Return [x, y] of the center of cell containing provided text 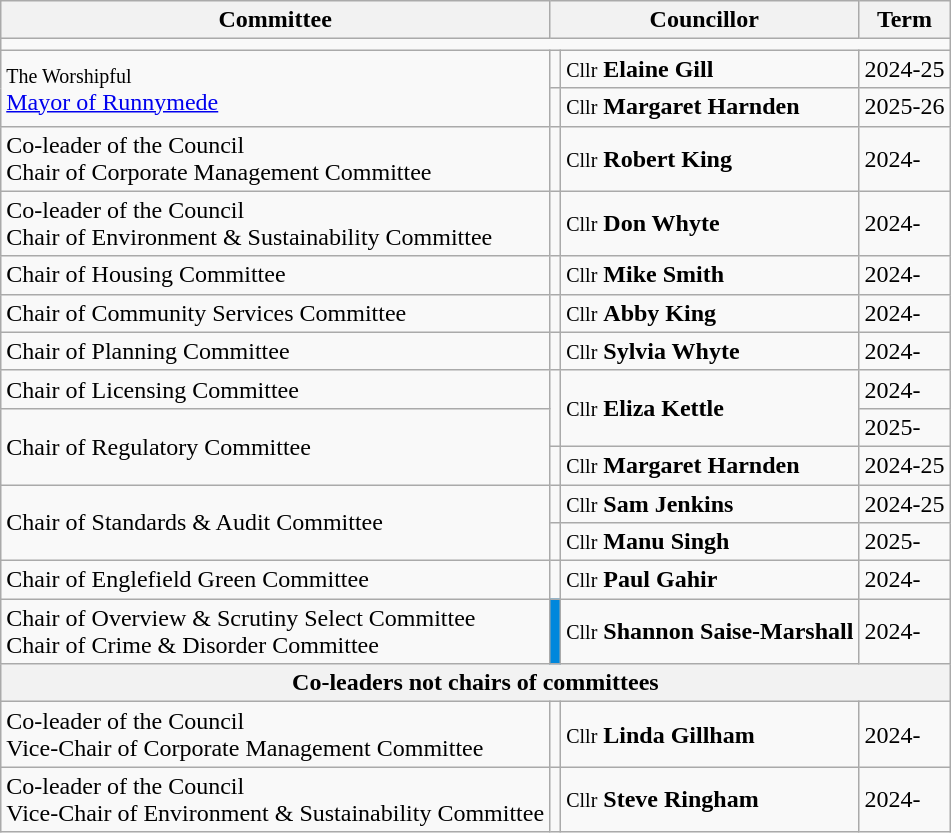
Chair of Planning Committee [276, 351]
Co-leader of the CouncilVice-Chair of Environment & Sustainability Committee [276, 800]
Cllr Abby King [710, 313]
Term [904, 20]
Chair of Overview & Scrutiny Select CommitteeChair of Crime & Disorder Committee [276, 632]
Cllr Don Whyte [710, 224]
Chair of Regulatory Committee [276, 446]
Cllr Manu Singh [710, 542]
Cllr Steve Ringham [710, 800]
Committee [276, 20]
Co-leader of the CouncilVice-Chair of Corporate Management Committee [276, 734]
Chair of Standards & Audit Committee [276, 522]
Cllr Mike Smith [710, 275]
Cllr Robert King [710, 158]
Cllr Paul Gahir [710, 580]
2025-26 [904, 107]
Councillor [704, 20]
Chair of Englefield Green Committee [276, 580]
Cllr Sam Jenkins [710, 503]
Cllr Sylvia Whyte [710, 351]
Cllr Shannon Saise-Marshall [710, 632]
Chair of Licensing Committee [276, 389]
Co-leader of the CouncilChair of Corporate Management Committee [276, 158]
Cllr Eliza Kettle [710, 408]
Chair of Community Services Committee [276, 313]
The WorshipfulMayor of Runnymede [276, 88]
Co-leaders not chairs of committees [476, 683]
Cllr Linda Gillham [710, 734]
Chair of Housing Committee [276, 275]
Cllr Elaine Gill [710, 69]
Co-leader of the CouncilChair of Environment & Sustainability Committee [276, 224]
